Output the (X, Y) coordinate of the center of the cell containing the given text.  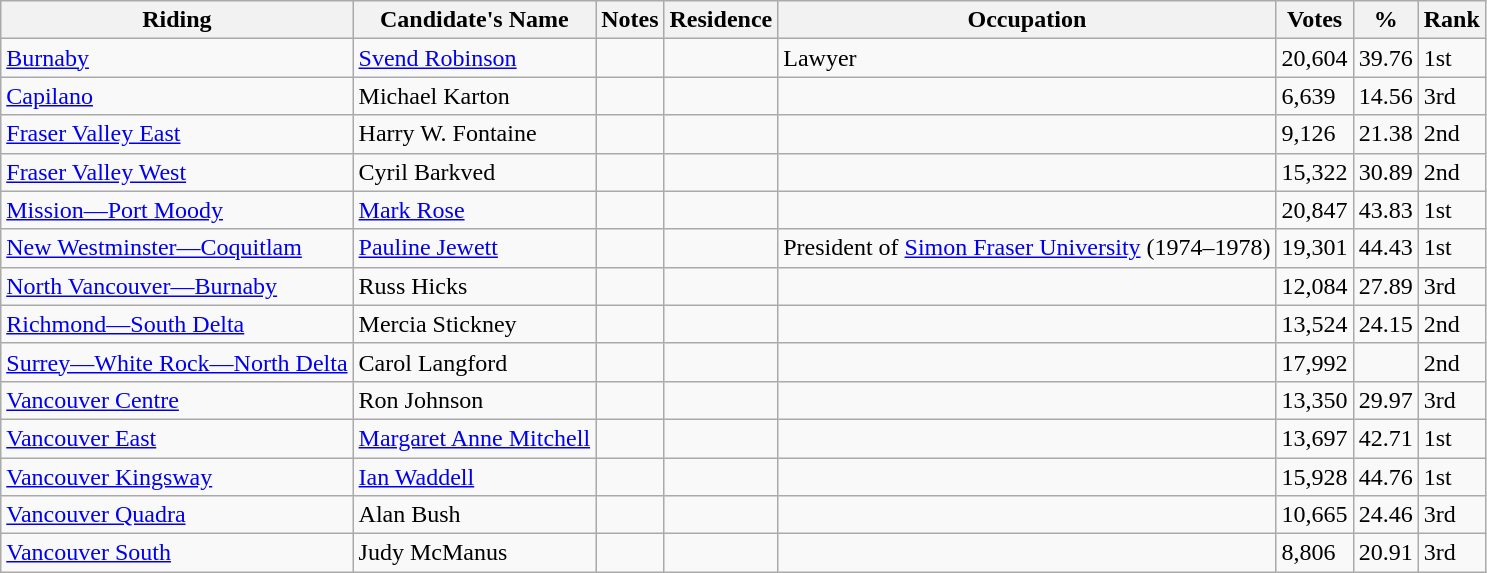
Occupation (1027, 20)
North Vancouver—Burnaby (177, 286)
44.43 (1386, 248)
Mark Rose (474, 210)
8,806 (1314, 553)
17,992 (1314, 362)
13,697 (1314, 438)
14.56 (1386, 96)
Vancouver Kingsway (177, 477)
Pauline Jewett (474, 248)
6,639 (1314, 96)
13,350 (1314, 400)
20,604 (1314, 58)
15,322 (1314, 172)
Residence (721, 20)
Judy McManus (474, 553)
Mission—Port Moody (177, 210)
Mercia Stickney (474, 324)
Notes (630, 20)
42.71 (1386, 438)
Margaret Anne Mitchell (474, 438)
Russ Hicks (474, 286)
24.15 (1386, 324)
Vancouver South (177, 553)
Michael Karton (474, 96)
12,084 (1314, 286)
% (1386, 20)
20,847 (1314, 210)
Svend Robinson (474, 58)
24.46 (1386, 515)
New Westminster—Coquitlam (177, 248)
Harry W. Fontaine (474, 134)
30.89 (1386, 172)
43.83 (1386, 210)
Riding (177, 20)
39.76 (1386, 58)
13,524 (1314, 324)
15,928 (1314, 477)
Vancouver Quadra (177, 515)
Alan Bush (474, 515)
19,301 (1314, 248)
27.89 (1386, 286)
Fraser Valley West (177, 172)
20.91 (1386, 553)
Surrey—White Rock—North Delta (177, 362)
29.97 (1386, 400)
10,665 (1314, 515)
Votes (1314, 20)
Capilano (177, 96)
44.76 (1386, 477)
9,126 (1314, 134)
Vancouver East (177, 438)
Carol Langford (474, 362)
Rank (1452, 20)
21.38 (1386, 134)
Ian Waddell (474, 477)
Fraser Valley East (177, 134)
Burnaby (177, 58)
Lawyer (1027, 58)
Ron Johnson (474, 400)
Vancouver Centre (177, 400)
Candidate's Name (474, 20)
Cyril Barkved (474, 172)
President of Simon Fraser University (1974–1978) (1027, 248)
Richmond—South Delta (177, 324)
